Provide the [x, y] coordinate of the cell's center where the given text is located.  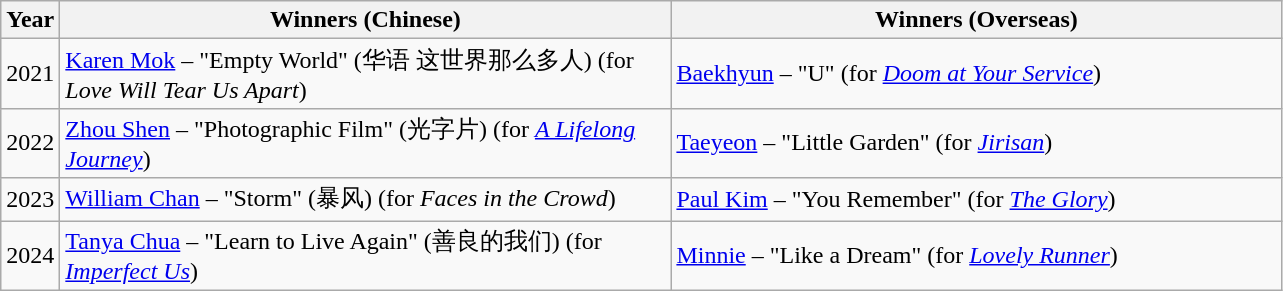
William Chan – "Storm" (暴风) (for Faces in the Crowd) [366, 200]
Paul Kim – "You Remember" (for The Glory) [976, 200]
Winners (Overseas) [976, 20]
2024 [30, 255]
2021 [30, 74]
Year [30, 20]
2023 [30, 200]
Zhou Shen – "Photographic Film" (光字片) (for A Lifelong Journey) [366, 143]
Taeyeon – "Little Garden" (for Jirisan) [976, 143]
Baekhyun – "U" (for Doom at Your Service) [976, 74]
Tanya Chua – "Learn to Live Again" (善良的我们) (for Imperfect Us) [366, 255]
Minnie – "Like a Dream" (for Lovely Runner) [976, 255]
Winners (Chinese) [366, 20]
2022 [30, 143]
Karen Mok – "Empty World" (华语 这世界那么多人) (for Love Will Tear Us Apart) [366, 74]
